Detect which cell encompasses the target text, then output its [x, y] center coordinate. 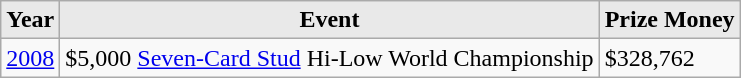
2008 [30, 58]
Prize Money [670, 20]
Year [30, 20]
$5,000 Seven-Card Stud Hi-Low World Championship [330, 58]
$328,762 [670, 58]
Event [330, 20]
